Find where the given text appears and provide that cell's center as [x, y] coordinate. 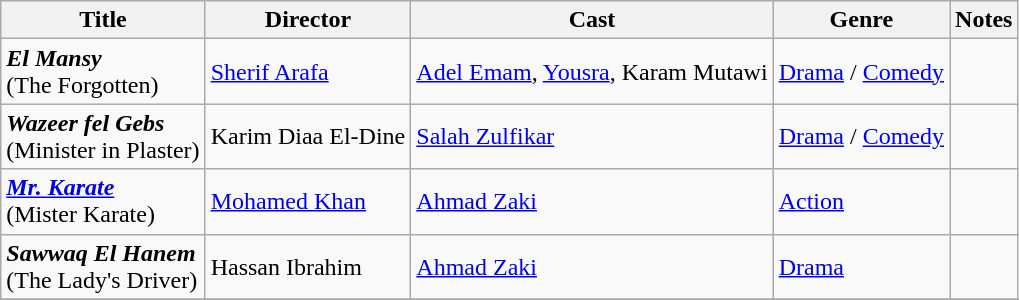
Drama [861, 266]
El Mansy(The Forgotten) [103, 72]
Notes [984, 20]
Salah Zulfikar [592, 136]
Karim Diaa El-Dine [308, 136]
Sawwaq El Hanem(The Lady's Driver) [103, 266]
Mr. Karate(Mister Karate) [103, 202]
Cast [592, 20]
Wazeer fel Gebs(Minister in Plaster) [103, 136]
Sherif Arafa [308, 72]
Title [103, 20]
Genre [861, 20]
Action [861, 202]
Adel Emam, Yousra, Karam Mutawi [592, 72]
Mohamed Khan [308, 202]
Director [308, 20]
Hassan Ibrahim [308, 266]
